From the cell containing the given text, extract its center point as [x, y] coordinate. 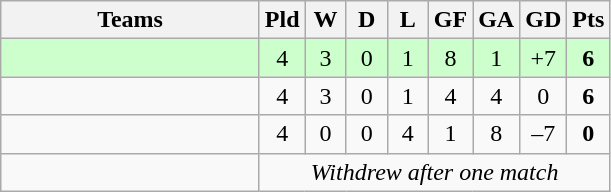
Pts [588, 20]
GF [450, 20]
+7 [544, 58]
D [366, 20]
–7 [544, 134]
Teams [130, 20]
GD [544, 20]
Withdrew after one match [434, 172]
GA [496, 20]
Pld [282, 20]
L [408, 20]
W [326, 20]
